From the cell containing the given text, extract its center point as (X, Y) coordinate. 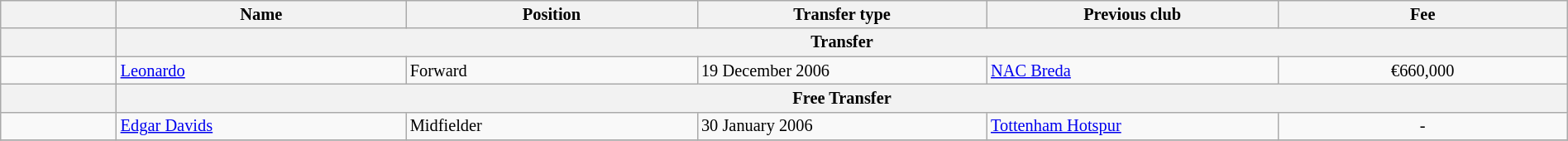
Transfer type (842, 14)
Leonardo (261, 70)
Position (552, 14)
- (1422, 126)
Tottenham Hotspur (1132, 126)
Forward (552, 70)
Previous club (1132, 14)
Free Transfer (842, 98)
30 January 2006 (842, 126)
NAC Breda (1132, 70)
Edgar Davids (261, 126)
€660,000 (1422, 70)
Midfielder (552, 126)
Transfer (842, 42)
Name (261, 14)
19 December 2006 (842, 70)
Fee (1422, 14)
